Search for the cell housing the specified text and yield its (x, y) center coordinate. 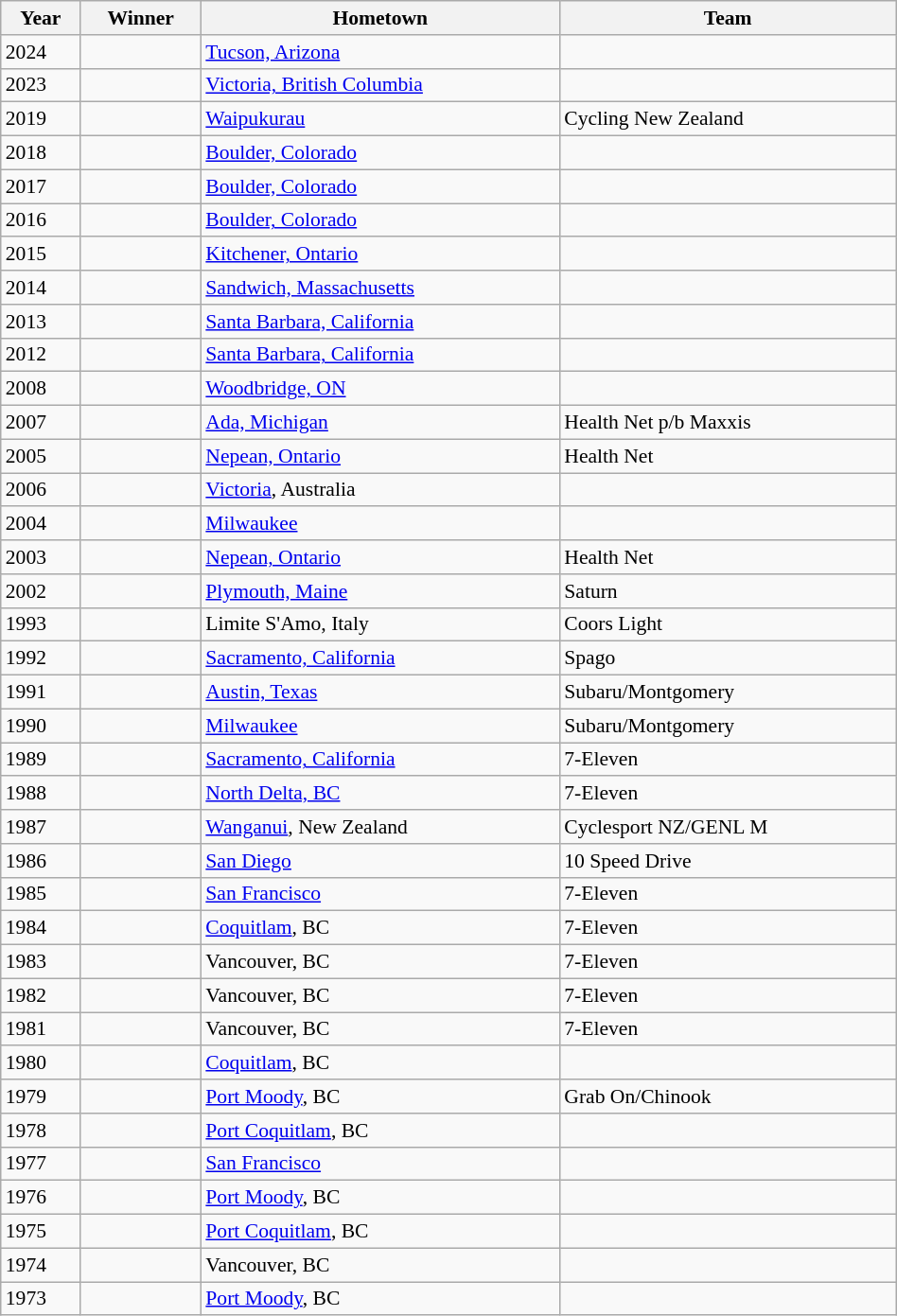
1979 (41, 1097)
Spago (728, 658)
Grab On/Chinook (728, 1097)
1975 (41, 1232)
1974 (41, 1265)
1984 (41, 928)
2008 (41, 389)
1973 (41, 1299)
Health Net p/b Maxxis (728, 423)
1989 (41, 760)
1993 (41, 624)
1978 (41, 1131)
Team (728, 18)
2002 (41, 591)
2023 (41, 85)
1983 (41, 962)
1987 (41, 827)
Winner (140, 18)
Austin, Texas (380, 693)
2005 (41, 456)
2019 (41, 119)
Cycling New Zealand (728, 119)
2013 (41, 322)
Cyclesport NZ/GENL M (728, 827)
2004 (41, 524)
2006 (41, 490)
1991 (41, 693)
1976 (41, 1198)
2018 (41, 153)
Hometown (380, 18)
2007 (41, 423)
1980 (41, 1063)
San Diego (380, 861)
Victoria, British Columbia (380, 85)
Woodbridge, ON (380, 389)
1985 (41, 894)
Ada, Michigan (380, 423)
2015 (41, 254)
Victoria, Australia (380, 490)
Plymouth, Maine (380, 591)
1990 (41, 726)
2024 (41, 52)
1988 (41, 794)
Coors Light (728, 624)
1992 (41, 658)
2003 (41, 557)
2016 (41, 220)
1982 (41, 995)
Limite S'Amo, Italy (380, 624)
North Delta, BC (380, 794)
1981 (41, 1029)
Year (41, 18)
2012 (41, 355)
1986 (41, 861)
2017 (41, 186)
Tucson, Arizona (380, 52)
Waipukurau (380, 119)
10 Speed Drive (728, 861)
Kitchener, Ontario (380, 254)
1977 (41, 1164)
Saturn (728, 591)
2014 (41, 288)
Sandwich, Massachusetts (380, 288)
Wanganui, New Zealand (380, 827)
